Output the (x, y) coordinate of the center of the cell containing the given text.  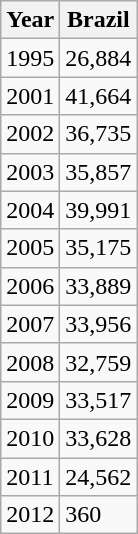
32,759 (98, 362)
2007 (30, 324)
Year (30, 20)
26,884 (98, 58)
2005 (30, 248)
2008 (30, 362)
39,991 (98, 210)
2006 (30, 286)
2001 (30, 96)
35,175 (98, 248)
2011 (30, 477)
33,517 (98, 400)
36,735 (98, 134)
24,562 (98, 477)
2002 (30, 134)
35,857 (98, 172)
1995 (30, 58)
33,628 (98, 438)
2009 (30, 400)
2003 (30, 172)
2010 (30, 438)
33,889 (98, 286)
2004 (30, 210)
33,956 (98, 324)
Brazil (98, 20)
2012 (30, 515)
360 (98, 515)
41,664 (98, 96)
